Extract the [X, Y] coordinate from the center of the cell holding the provided text.  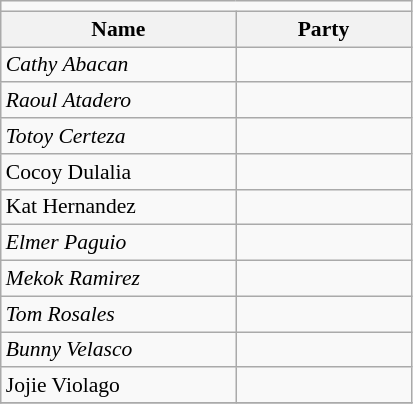
Totoy Certeza [118, 136]
Party [324, 29]
Elmer Paguio [118, 243]
Bunny Velasco [118, 350]
Tom Rosales [118, 314]
Mekok Ramirez [118, 279]
Raoul Atadero [118, 101]
Kat Hernandez [118, 207]
Cathy Abacan [118, 65]
Jojie Violago [118, 386]
Cocoy Dulalia [118, 172]
Name [118, 29]
